Extract the (x, y) coordinate from the center of the cell holding the provided text.  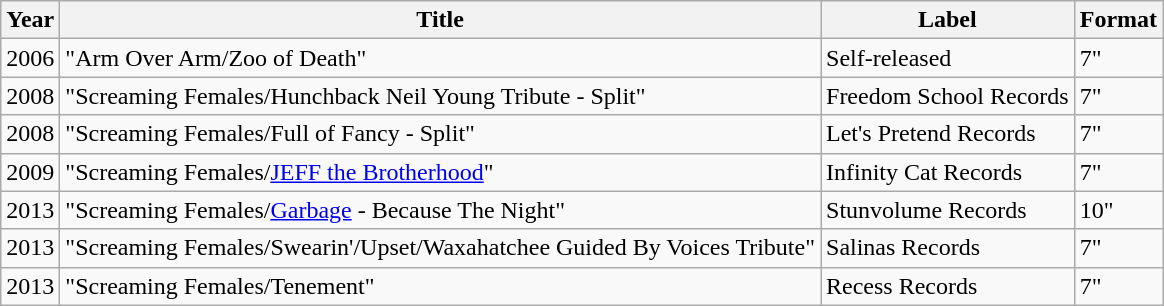
Stunvolume Records (947, 210)
2006 (30, 58)
"Screaming Females/Hunchback Neil Young Tribute - Split" (440, 96)
2009 (30, 172)
Salinas Records (947, 248)
"Screaming Females/Tenement" (440, 286)
Freedom School Records (947, 96)
10" (1118, 210)
Title (440, 20)
Recess Records (947, 286)
Infinity Cat Records (947, 172)
"Screaming Females/JEFF the Brotherhood" (440, 172)
"Arm Over Arm/Zoo of Death" (440, 58)
"Screaming Females/Swearin'/Upset/Waxahatchee Guided By Voices Tribute" (440, 248)
Format (1118, 20)
Self-released (947, 58)
"Screaming Females/Full of Fancy - Split" (440, 134)
"Screaming Females/Garbage - Because The Night" (440, 210)
Let's Pretend Records (947, 134)
Year (30, 20)
Label (947, 20)
